From the cell containing the given text, extract its center point as (X, Y) coordinate. 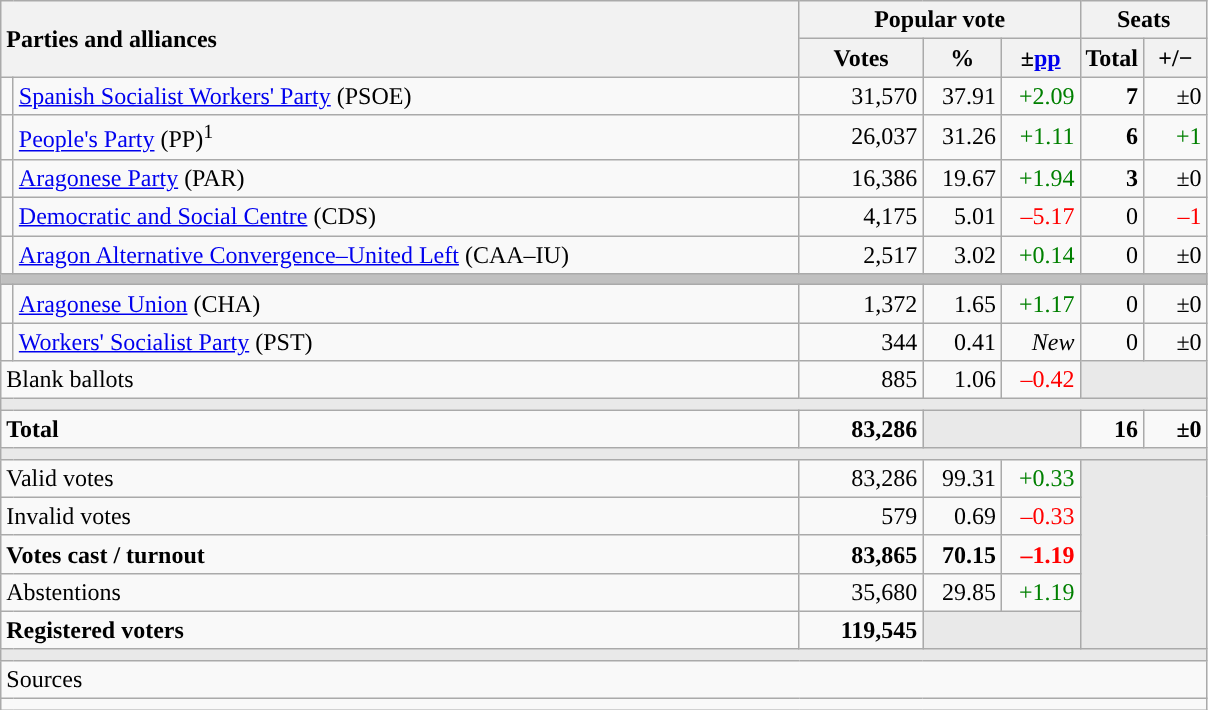
Democratic and Social Centre (CDS) (406, 217)
Registered voters (400, 630)
Valid votes (400, 478)
% (962, 58)
29.85 (962, 592)
3 (1112, 178)
Parties and alliances (400, 39)
+0.33 (1040, 478)
1,372 (861, 304)
+/− (1176, 58)
37.91 (962, 96)
0.41 (962, 342)
Abstentions (400, 592)
31,570 (861, 96)
+1 (1176, 138)
Aragonese Party (PAR) (406, 178)
Votes cast / turnout (400, 554)
7 (1112, 96)
16 (1112, 429)
70.15 (962, 554)
119,545 (861, 630)
Spanish Socialist Workers' Party (PSOE) (406, 96)
Seats (1144, 20)
5.01 (962, 217)
Aragon Alternative Convergence–United Left (CAA–IU) (406, 255)
–5.17 (1040, 217)
1.65 (962, 304)
4,175 (861, 217)
99.31 (962, 478)
579 (861, 516)
6 (1112, 138)
–0.42 (1040, 380)
1.06 (962, 380)
Workers' Socialist Party (PST) (406, 342)
+2.09 (1040, 96)
Popular vote (940, 20)
35,680 (861, 592)
±pp (1040, 58)
New (1040, 342)
–1.19 (1040, 554)
885 (861, 380)
–0.33 (1040, 516)
Aragonese Union (CHA) (406, 304)
+1.11 (1040, 138)
2,517 (861, 255)
Sources (604, 679)
People's Party (PP)1 (406, 138)
+1.17 (1040, 304)
–1 (1176, 217)
+0.14 (1040, 255)
Votes (861, 58)
16,386 (861, 178)
19.67 (962, 178)
83,865 (861, 554)
+1.19 (1040, 592)
3.02 (962, 255)
Blank ballots (400, 380)
31.26 (962, 138)
26,037 (861, 138)
Invalid votes (400, 516)
0.69 (962, 516)
344 (861, 342)
+1.94 (1040, 178)
